Return the [X, Y] coordinate for the center point of the cell that contains the specified text.  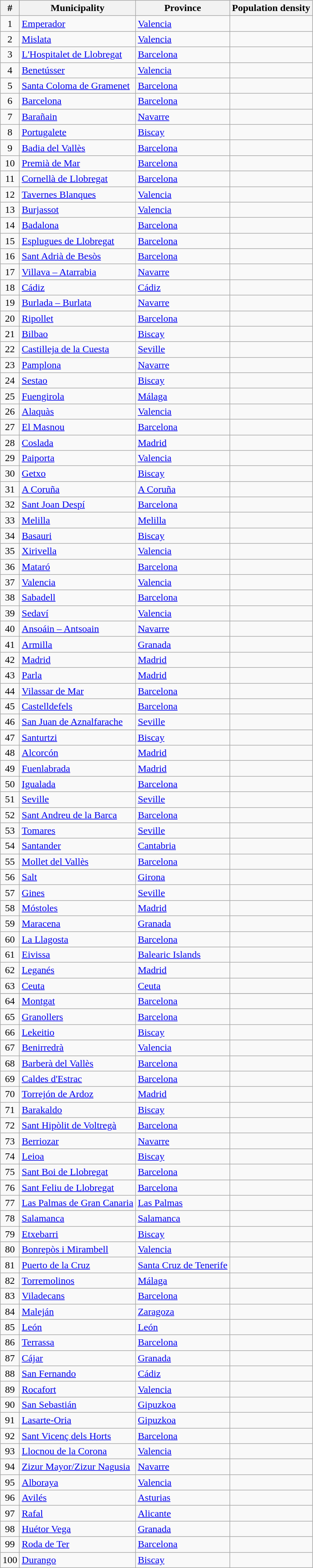
100 [10, 1560]
Maleján [78, 1312]
Las Palmas de Gran Canaria [78, 1203]
48 [10, 753]
Avilés [78, 1498]
Alboraya [78, 1482]
Pamplona [78, 365]
99 [10, 1544]
2 [10, 39]
32 [10, 505]
Sant Adrià de Besòs [78, 256]
Cájar [78, 1358]
Sant Boi de Llobregat [78, 1172]
Xirivella [78, 551]
El Masnou [78, 427]
7 [10, 117]
Huétor Vega [78, 1529]
Ripollet [78, 318]
Santa Coloma de Gramenet [78, 86]
Bonrepòs i Mirambell [78, 1250]
90 [10, 1405]
Portugalete [78, 132]
82 [10, 1281]
5 [10, 86]
Granollers [78, 1017]
Sant Feliu de Llobregat [78, 1188]
Fuenlabrada [78, 769]
30 [10, 474]
71 [10, 1110]
Premià de Mar [78, 163]
63 [10, 986]
Santander [78, 846]
75 [10, 1172]
Lekeitio [78, 1032]
50 [10, 784]
23 [10, 365]
36 [10, 567]
33 [10, 520]
25 [10, 396]
San Sebastián [78, 1405]
51 [10, 799]
81 [10, 1265]
Igualada [78, 784]
84 [10, 1312]
La Llagosta [78, 939]
Castelldefels [78, 707]
10 [10, 163]
42 [10, 660]
46 [10, 722]
Vilassar de Mar [78, 691]
Tavernes Blanques [78, 194]
Santurtzi [78, 738]
45 [10, 707]
79 [10, 1234]
87 [10, 1358]
Viladecans [78, 1296]
67 [10, 1048]
31 [10, 489]
Cantabria [183, 846]
21 [10, 334]
74 [10, 1156]
Getxo [78, 474]
20 [10, 318]
Salt [78, 877]
Municipality [78, 8]
Parla [78, 675]
Zaragoza [183, 1312]
54 [10, 846]
Benetússer [78, 70]
4 [10, 70]
8 [10, 132]
Alcorcón [78, 753]
80 [10, 1250]
Sant Joan Despí [78, 505]
17 [10, 272]
Etxebarri [78, 1234]
59 [10, 923]
Asturias [183, 1498]
Puerto de la Cruz [78, 1265]
Fuengirola [78, 396]
Torremolinos [78, 1281]
69 [10, 1079]
49 [10, 769]
Population density [271, 8]
95 [10, 1482]
53 [10, 830]
91 [10, 1420]
Basauri [78, 536]
68 [10, 1063]
Montgat [78, 1001]
Eivissa [78, 955]
55 [10, 861]
Paiporta [78, 458]
Balearic Islands [183, 955]
15 [10, 241]
Alaquàs [78, 411]
Castilleja de la Cuesta [78, 349]
86 [10, 1343]
73 [10, 1141]
Esplugues de Llobregat [78, 241]
Emperador [78, 24]
3 [10, 55]
70 [10, 1094]
Burlada – Burlata [78, 303]
Sestao [78, 380]
11 [10, 179]
37 [10, 582]
83 [10, 1296]
96 [10, 1498]
39 [10, 613]
Mislata [78, 39]
San Juan de Aznalfarache [78, 722]
52 [10, 815]
Barañain [78, 117]
Cornellà de Llobregat [78, 179]
Roda de Ter [78, 1544]
Sedaví [78, 613]
San Fernando [78, 1374]
Tomares [78, 830]
72 [10, 1125]
14 [10, 225]
29 [10, 458]
Burjassot [78, 210]
Mollet del Vallès [78, 861]
88 [10, 1374]
78 [10, 1219]
85 [10, 1327]
Benirredrà [78, 1048]
6 [10, 101]
24 [10, 380]
41 [10, 644]
Armilla [78, 644]
94 [10, 1467]
Terrassa [78, 1343]
L'Hospitalet de Llobregat [78, 55]
13 [10, 210]
64 [10, 1001]
77 [10, 1203]
98 [10, 1529]
97 [10, 1513]
38 [10, 598]
58 [10, 908]
Badalona [78, 225]
Rocafort [78, 1389]
Rafal [78, 1513]
Zizur Mayor/Zizur Nagusia [78, 1467]
Province [183, 8]
62 [10, 970]
Ansoáin – Antsoain [78, 629]
Lasarte-Oria [78, 1420]
19 [10, 303]
Girona [183, 877]
Sant Andreu de la Barca [78, 815]
Barberà del Vallès [78, 1063]
Sant Vicenç dels Horts [78, 1435]
Maracena [78, 923]
Sant Hipòlit de Voltregà [78, 1125]
89 [10, 1389]
Santa Cruz de Tenerife [183, 1265]
9 [10, 148]
27 [10, 427]
Badia del Vallès [78, 148]
Leganés [78, 970]
Coslada [78, 442]
56 [10, 877]
Bilbao [78, 334]
Alicante [183, 1513]
Barakaldo [78, 1110]
Gines [78, 892]
Mataró [78, 567]
Caldes d'Estrac [78, 1079]
Leioa [78, 1156]
16 [10, 256]
47 [10, 738]
Durango [78, 1560]
# [10, 8]
92 [10, 1435]
Torrejón de Ardoz [78, 1094]
Las Palmas [183, 1203]
40 [10, 629]
22 [10, 349]
93 [10, 1451]
12 [10, 194]
Sabadell [78, 598]
Móstoles [78, 908]
76 [10, 1188]
Villava – Atarrabia [78, 272]
34 [10, 536]
57 [10, 892]
44 [10, 691]
61 [10, 955]
66 [10, 1032]
35 [10, 551]
43 [10, 675]
26 [10, 411]
1 [10, 24]
60 [10, 939]
Llocnou de la Corona [78, 1451]
18 [10, 287]
65 [10, 1017]
28 [10, 442]
Berriozar [78, 1141]
